Scan for the cell matching the given text and deliver its (x, y) coordinate at center. 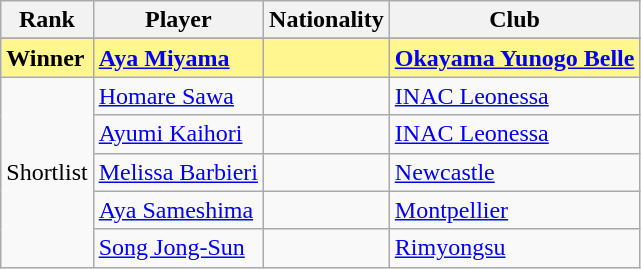
Song Jong-Sun (178, 248)
Melissa Barbieri (178, 172)
Aya Sameshima (178, 210)
Okayama Yunogo Belle (514, 58)
Winner (47, 58)
Montpellier (514, 210)
Shortlist (47, 172)
Rimyongsu (514, 248)
Player (178, 20)
Ayumi Kaihori (178, 134)
Homare Sawa (178, 96)
Rank (47, 20)
Newcastle (514, 172)
Club (514, 20)
Aya Miyama (178, 58)
Nationality (327, 20)
